Provide the [x, y] coordinate of the cell's center where the given text is located.  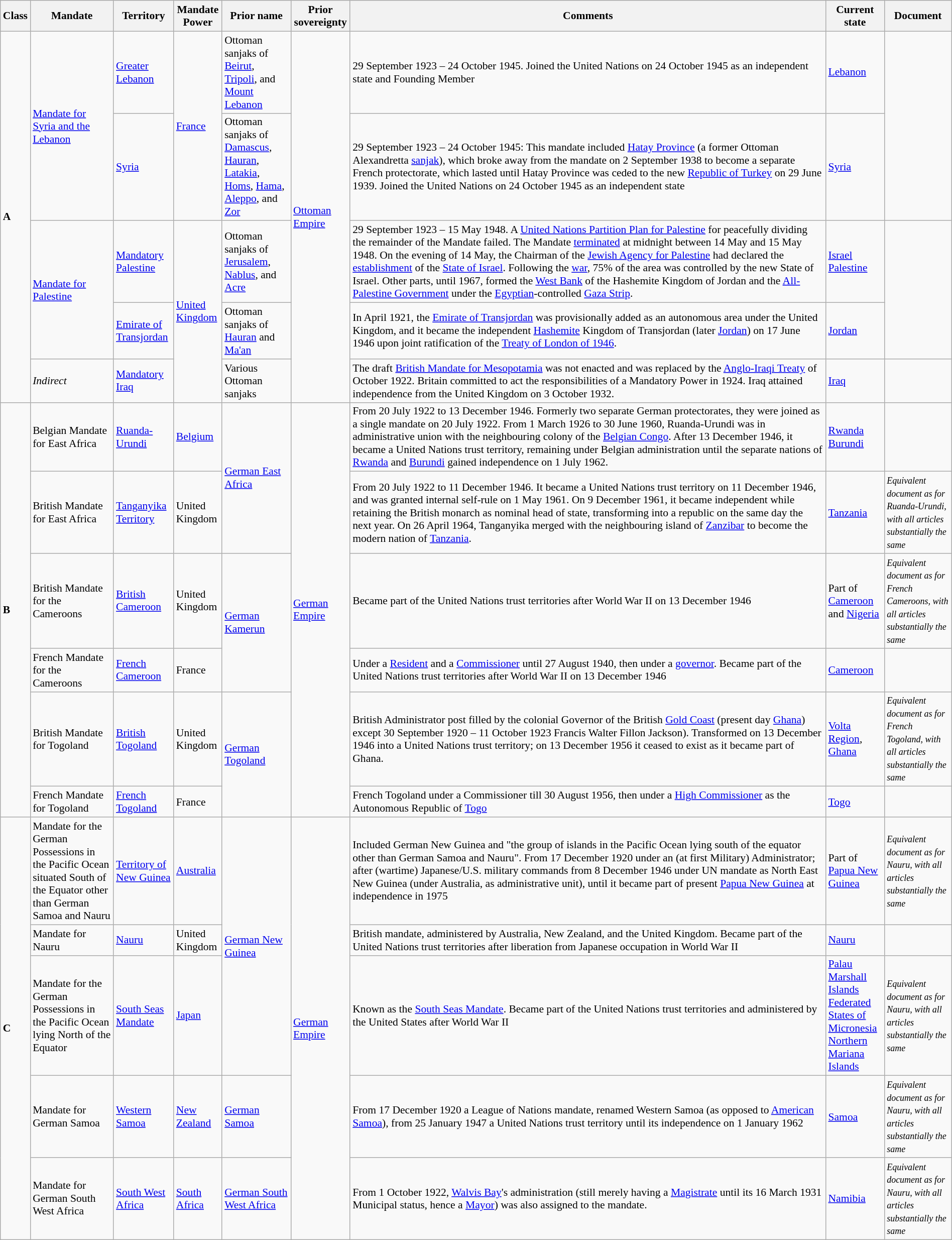
French Mandate for Togoland [72, 802]
PalauMarshall IslandsFederated States of MicronesiaNorthern Mariana Islands [855, 1016]
Western Samoa [144, 1117]
German East Africa [256, 478]
French Cameroon [144, 670]
German Togoland [256, 754]
South Africa [198, 1198]
Equivalent document as for French Togoland, with all articles substantially the same [918, 739]
Belgian Mandate for East Africa [72, 437]
German South West Africa [256, 1198]
South West Africa [144, 1198]
Prior name [256, 16]
German Kamerun [256, 623]
Mandate for Palestine [72, 290]
Part of Cameroon and Nigeria [855, 601]
Various Ottoman sanjaks [256, 381]
Mandate for the German Possessions in the Pacific Ocean lying North of the Equator [72, 1016]
A [15, 217]
Class [15, 16]
IsraelPalestine [855, 262]
Mandate for German Samoa [72, 1117]
Ottoman Empire [320, 217]
Mandatory Iraq [144, 381]
German Samoa [256, 1117]
Prior sovereignty [320, 16]
French Mandate for the Cameroons [72, 670]
Indirect [72, 381]
Comments [587, 16]
British Togoland [144, 739]
Iraq [855, 381]
Mandate [72, 16]
British Mandate for the Cameroons [72, 601]
British Mandate for East Africa [72, 512]
Cameroon [855, 670]
Ottoman sanjaks of Hauran and Ma'an [256, 331]
Current state [855, 16]
RwandaBurundi [855, 437]
Equivalent document as for French Cameroons, with all articles substantially the same [918, 601]
Equivalent document as for Ruanda-Urundi, with all articles substantially the same [918, 512]
Territory [144, 16]
B [15, 610]
Part of Papua New Guinea [855, 871]
Became part of the United Nations trust territories after World War II on 13 December 1946 [587, 601]
C [15, 1029]
Mandate Power [198, 16]
Greater Lebanon [144, 72]
Australia [198, 871]
Lebanon [855, 72]
Mandate for the German Possessions in the Pacific Ocean situated South of the Equator other than German Samoa and Nauru [72, 871]
Known as the South Seas Mandate. Became part of the United Nations trust territories and administered by the United States after World War II [587, 1016]
Mandate for Syria and the Lebanon [72, 126]
Mandate for German South West Africa [72, 1198]
Territory of New Guinea [144, 871]
French Togoland [144, 802]
New Zealand [198, 1117]
Emirate of Transjordan [144, 331]
Japan [198, 1016]
29 September 1923 – 24 October 1945. Joined the United Nations on 24 October 1945 as an independent state and Founding Member [587, 72]
Tanganyika Territory [144, 512]
Mandate for Nauru [72, 940]
Togo [855, 802]
Samoa [855, 1117]
South Seas Mandate [144, 1016]
Volta Region, Ghana [855, 739]
British Mandate for Togoland [72, 739]
Mandatory Palestine [144, 262]
Namibia [855, 1198]
Jordan [855, 331]
Ottoman sanjaks of Beirut, Tripoli, and Mount Lebanon [256, 72]
Ottoman sanjaks of Damascus, Hauran, Latakia, Homs, Hama, Aleppo, and Zor [256, 167]
Ruanda-Urundi [144, 437]
French Togoland under a Commissioner till 30 August 1956, then under a High Commissioner as the Autonomous Republic of Togo [587, 802]
Ottoman sanjaks of Jerusalem, Nablus, and Acre [256, 262]
Document [918, 16]
German New Guinea [256, 946]
British Cameroon [144, 601]
Tanzania [855, 512]
Belgium [198, 437]
